From the cell containing the given text, extract its center point as [x, y] coordinate. 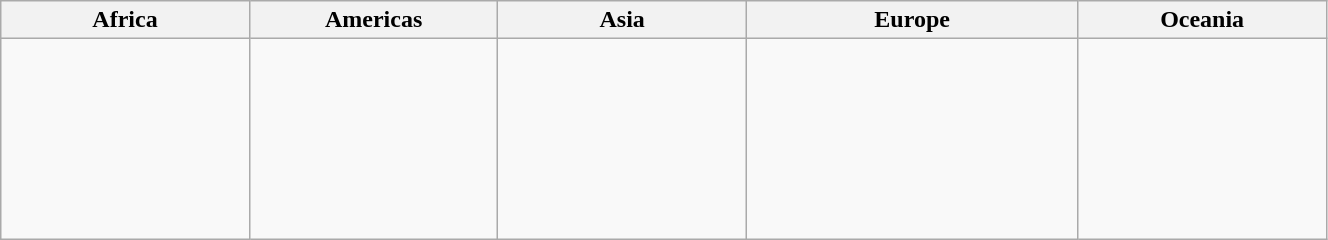
Americas [374, 20]
Asia [622, 20]
Oceania [1202, 20]
Europe [912, 20]
Africa [126, 20]
